Capture the cell that displays the provided text and extract its [X, Y] central coordinate. 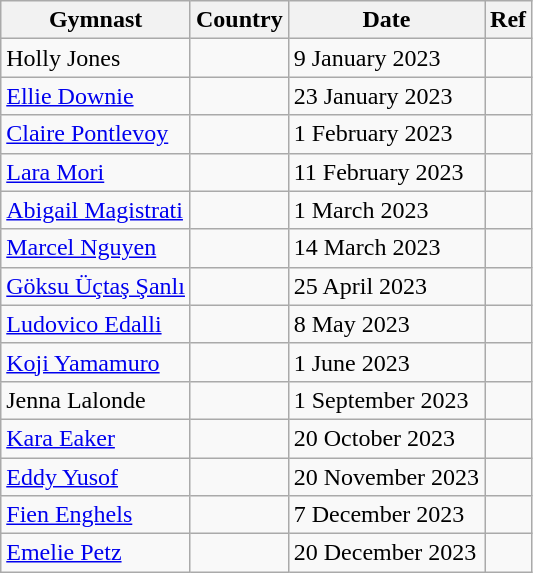
14 March 2023 [386, 248]
20 October 2023 [386, 438]
Ellie Downie [96, 96]
Marcel Nguyen [96, 248]
Jenna Lalonde [96, 400]
1 June 2023 [386, 362]
Ref [508, 20]
Kara Eaker [96, 438]
1 February 2023 [386, 134]
7 December 2023 [386, 515]
Ludovico Edalli [96, 324]
Country [239, 20]
20 November 2023 [386, 477]
Göksu Üçtaş Şanlı [96, 286]
Abigail Magistrati [96, 210]
25 April 2023 [386, 286]
Fien Enghels [96, 515]
Claire Pontlevoy [96, 134]
Holly Jones [96, 58]
11 February 2023 [386, 172]
Emelie Petz [96, 553]
8 May 2023 [386, 324]
Date [386, 20]
23 January 2023 [386, 96]
1 September 2023 [386, 400]
Koji Yamamuro [96, 362]
Gymnast [96, 20]
20 December 2023 [386, 553]
9 January 2023 [386, 58]
1 March 2023 [386, 210]
Eddy Yusof [96, 477]
Lara Mori [96, 172]
